Determine the [X, Y] coordinate at the center of the cell enclosing the given text.  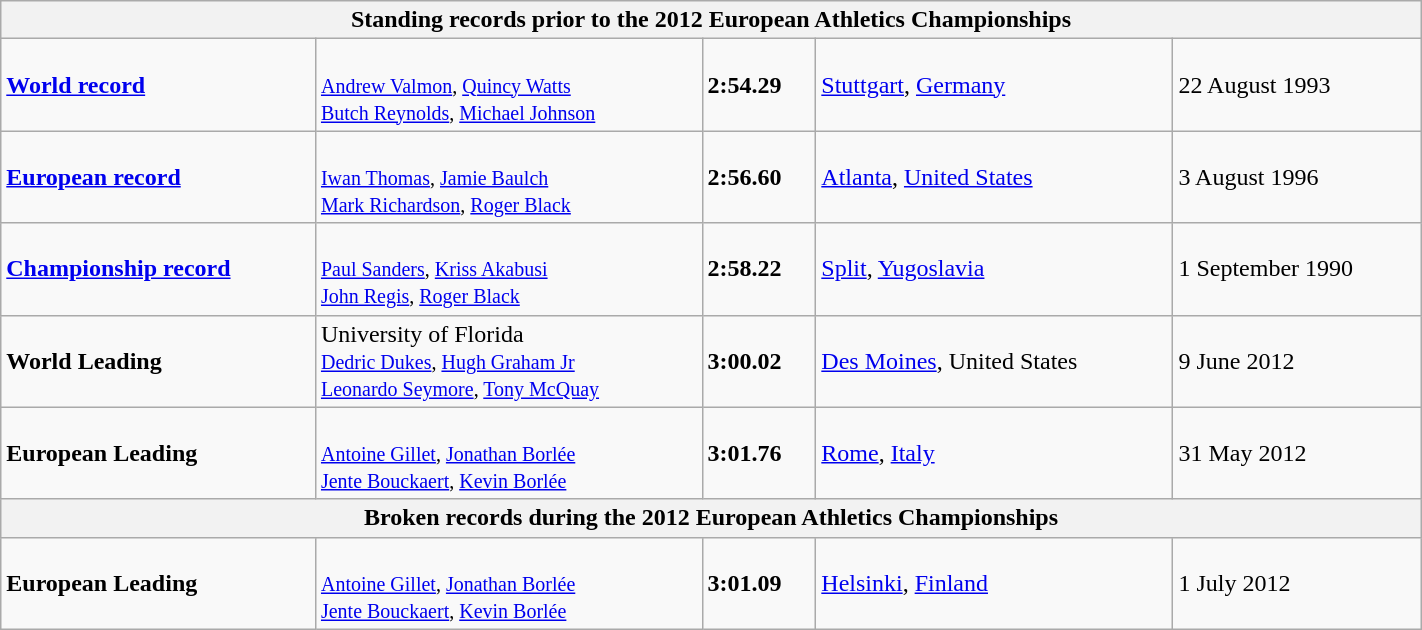
3:01.09 [759, 583]
European record [158, 177]
World Leading [158, 361]
Iwan Thomas, Jamie BaulchMark Richardson, Roger Black [508, 177]
31 May 2012 [1297, 453]
9 June 2012 [1297, 361]
2:54.29 [759, 85]
Helsinki, Finland [994, 583]
Andrew Valmon, Quincy WattsButch Reynolds, Michael Johnson [508, 85]
Rome, Italy [994, 453]
Broken records during the 2012 European Athletics Championships [711, 518]
University of FloridaDedric Dukes, Hugh Graham JrLeonardo Seymore, Tony McQuay [508, 361]
3 August 1996 [1297, 177]
Stuttgart, Germany [994, 85]
1 July 2012 [1297, 583]
Standing records prior to the 2012 European Athletics Championships [711, 20]
2:58.22 [759, 269]
Championship record [158, 269]
Atlanta, United States [994, 177]
World record [158, 85]
Split, Yugoslavia [994, 269]
1 September 1990 [1297, 269]
3:00.02 [759, 361]
22 August 1993 [1297, 85]
Paul Sanders, Kriss AkabusiJohn Regis, Roger Black [508, 269]
Des Moines, United States [994, 361]
2:56.60 [759, 177]
3:01.76 [759, 453]
